Output the (X, Y) coordinate of the center of the cell containing the given text.  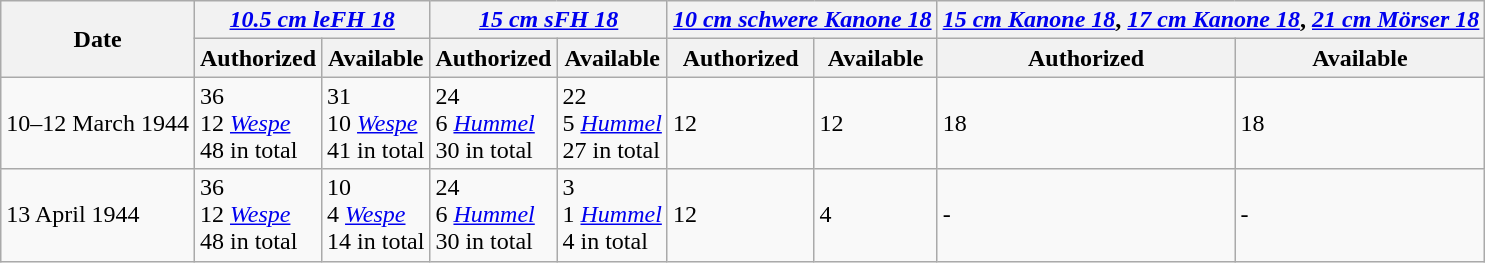
15 cm sFH 18 (548, 20)
13 April 1944 (98, 215)
3110 Wespe41 in total (376, 123)
4 (876, 215)
10 cm schwere Kanone 18 (802, 20)
104 Wespe14 in total (376, 215)
15 cm Kanone 18, 17 cm Kanone 18, 21 cm Mörser 18 (1211, 20)
31 Hummel4 in total (612, 215)
Date (98, 39)
10.5 cm leFH 18 (312, 20)
10–12 March 1944 (98, 123)
225 Hummel27 in total (612, 123)
